From the cell containing the given text, extract its center point as [X, Y] coordinate. 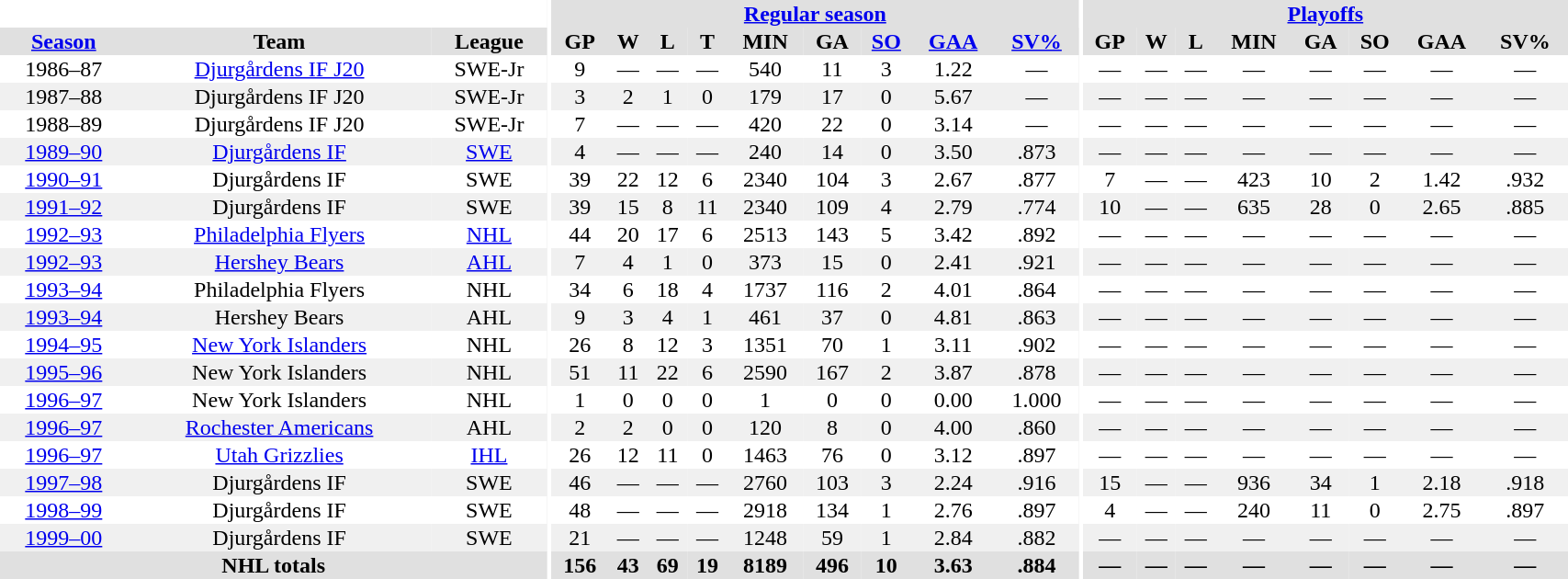
3.42 [953, 234]
28 [1321, 207]
1991–92 [64, 207]
423 [1253, 179]
.882 [1037, 538]
1.000 [1037, 400]
3.12 [953, 455]
2.75 [1442, 510]
179 [764, 96]
.932 [1525, 179]
.878 [1037, 372]
8189 [764, 565]
Playoffs [1325, 14]
1986–87 [64, 69]
.921 [1037, 262]
2.41 [953, 262]
2.18 [1442, 482]
103 [832, 482]
.885 [1525, 207]
21 [580, 538]
70 [832, 345]
1.22 [953, 69]
.877 [1037, 179]
.864 [1037, 289]
48 [580, 510]
.892 [1037, 234]
1351 [764, 345]
4.01 [953, 289]
936 [1253, 482]
Regular season [815, 14]
T [707, 41]
2.84 [953, 538]
3.87 [953, 372]
3.11 [953, 345]
4.00 [953, 427]
3.50 [953, 152]
143 [832, 234]
.873 [1037, 152]
.916 [1037, 482]
.902 [1037, 345]
4.81 [953, 317]
0.00 [953, 400]
76 [832, 455]
156 [580, 565]
2760 [764, 482]
20 [628, 234]
37 [832, 317]
2.24 [953, 482]
496 [832, 565]
420 [764, 124]
3.14 [953, 124]
18 [667, 289]
461 [764, 317]
2590 [764, 372]
19 [707, 565]
1995–96 [64, 372]
46 [580, 482]
.884 [1037, 565]
1990–91 [64, 179]
2.79 [953, 207]
1737 [764, 289]
5.67 [953, 96]
44 [580, 234]
1248 [764, 538]
540 [764, 69]
1998–99 [64, 510]
.918 [1525, 482]
116 [832, 289]
120 [764, 427]
635 [1253, 207]
1987–88 [64, 96]
1.42 [1442, 179]
1997–98 [64, 482]
1994–95 [64, 345]
1988–89 [64, 124]
.774 [1037, 207]
109 [832, 207]
59 [832, 538]
2.76 [953, 510]
43 [628, 565]
5 [886, 234]
167 [832, 372]
104 [832, 179]
1999–00 [64, 538]
1463 [764, 455]
69 [667, 565]
Rochester Americans [279, 427]
1989–90 [64, 152]
51 [580, 372]
.860 [1037, 427]
3.63 [953, 565]
2513 [764, 234]
League [490, 41]
2.67 [953, 179]
373 [764, 262]
2.65 [1442, 207]
Season [64, 41]
Utah Grizzlies [279, 455]
134 [832, 510]
.863 [1037, 317]
IHL [490, 455]
14 [832, 152]
2918 [764, 510]
NHL totals [274, 565]
Team [279, 41]
